Output the [X, Y] coordinate of the center of the cell containing the given text.  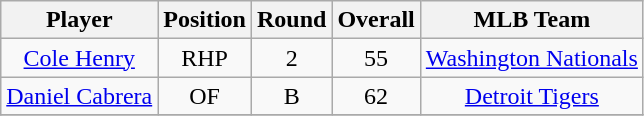
Player [80, 20]
B [291, 96]
OF [205, 96]
MLB Team [532, 20]
55 [376, 58]
RHP [205, 58]
2 [291, 58]
Detroit Tigers [532, 96]
Position [205, 20]
Washington Nationals [532, 58]
Overall [376, 20]
Cole Henry [80, 58]
Round [291, 20]
Daniel Cabrera [80, 96]
62 [376, 96]
